Locate the cell with the specified text and output its [x, y] center coordinate. 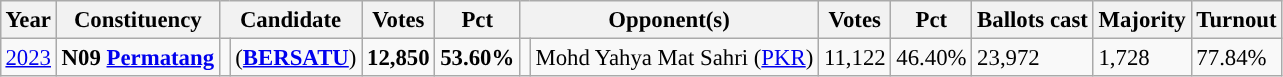
Constituency [138, 20]
11,122 [855, 57]
Mohd Yahya Mat Sahri (PKR) [674, 57]
Year [28, 20]
Majority [1142, 20]
Candidate [290, 20]
77.84% [1236, 57]
53.60% [478, 57]
46.40% [932, 57]
N09 Permatang [138, 57]
2023 [28, 57]
12,850 [398, 57]
(BERSATU) [296, 57]
Ballots cast [1032, 20]
1,728 [1142, 57]
Opponent(s) [670, 20]
Turnout [1236, 20]
23,972 [1032, 57]
